For the text-containing cell, return its midpoint in [X, Y] coordinate format. 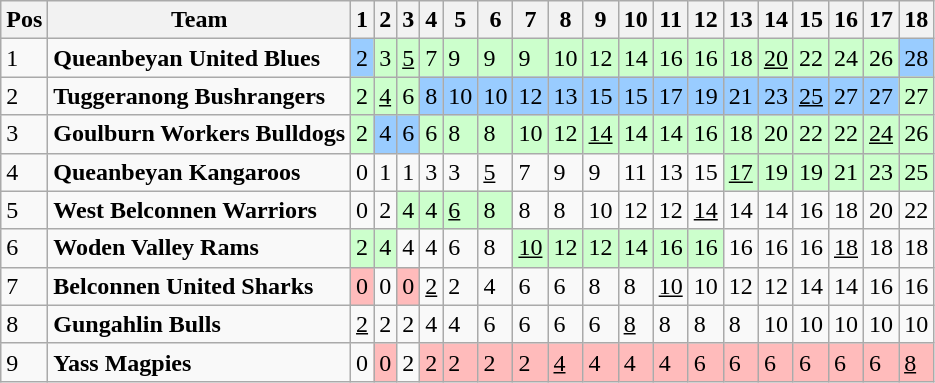
Queanbeyan United Blues [200, 58]
Yass Magpies [200, 362]
Pos [24, 20]
Tuggeranong Bushrangers [200, 96]
Goulburn Workers Bulldogs [200, 134]
Team [200, 20]
28 [916, 58]
Woden Valley Rams [200, 248]
Queanbeyan Kangaroos [200, 172]
Belconnen United Sharks [200, 286]
Gungahlin Bulls [200, 324]
West Belconnen Warriors [200, 210]
